Determine the [x, y] coordinate at the center of the cell enclosing the given text.  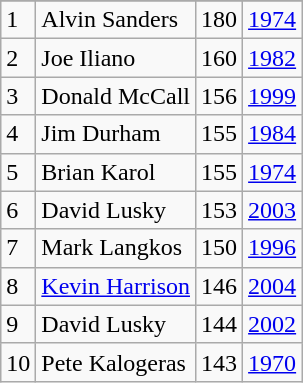
1999 [272, 96]
1984 [272, 134]
Donald McCall [116, 96]
3 [18, 96]
8 [18, 286]
7 [18, 248]
4 [18, 134]
1970 [272, 362]
160 [220, 58]
144 [220, 324]
2003 [272, 210]
2 [18, 58]
153 [220, 210]
Kevin Harrison [116, 286]
150 [220, 248]
146 [220, 286]
156 [220, 96]
1996 [272, 248]
6 [18, 210]
Jim Durham [116, 134]
9 [18, 324]
Joe Iliano [116, 58]
Mark Langkos [116, 248]
2002 [272, 324]
10 [18, 362]
Alvin Sanders [116, 20]
180 [220, 20]
Pete Kalogeras [116, 362]
Brian Karol [116, 172]
5 [18, 172]
1982 [272, 58]
1 [18, 20]
2004 [272, 286]
143 [220, 362]
